Determine the (x, y) coordinate at the center of the cell enclosing the given text.  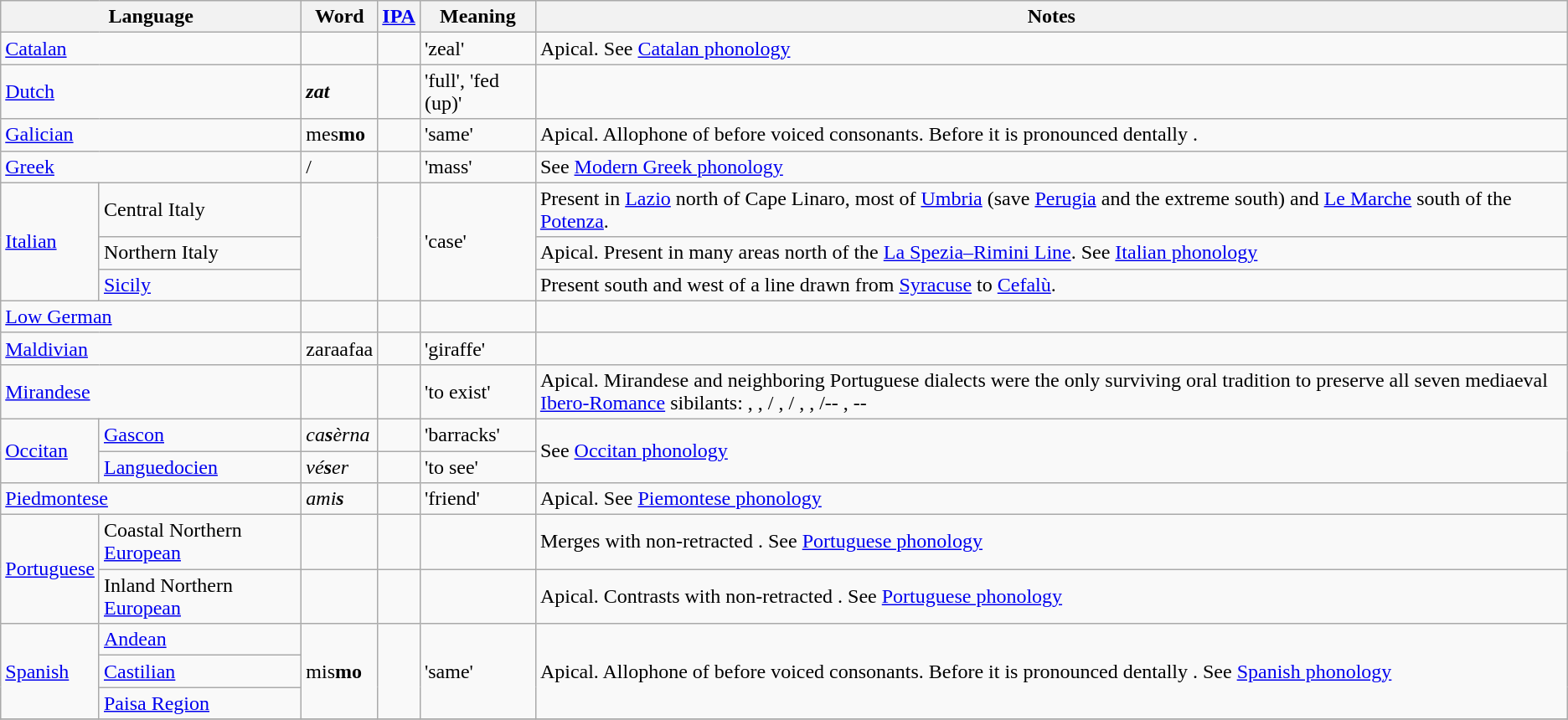
Coastal Northern European (199, 543)
mismo (340, 671)
'friend' (477, 499)
Sicily (199, 285)
Low German (151, 316)
Portuguese (50, 569)
Occitan (50, 450)
Catalan (151, 49)
Notes (1051, 17)
'to see' (477, 466)
Piedmontese (151, 499)
Italian (50, 241)
Language (151, 17)
Present south and west of a line drawn from Syracuse to Cefalù. (1051, 285)
'giraffe' (477, 348)
Spanish (50, 671)
véser (340, 466)
Inland Northern European (199, 596)
Apical. See Catalan phonology (1051, 49)
mesmo (340, 135)
'barracks' (477, 435)
Paisa Region (199, 703)
Apical. Present in many areas north of the La Spezia–Rimini Line. See Italian phonology (1051, 253)
Meaning (477, 17)
casèrna (340, 435)
/ (340, 167)
'case' (477, 241)
Apical. See Piemontese phonology (1051, 499)
Gascon (199, 435)
Castilian (199, 671)
'zeal' (477, 49)
Galician (151, 135)
Languedocien (199, 466)
Northern Italy (199, 253)
Maldivian (151, 348)
Andean (199, 640)
IPA (399, 17)
'full', 'fed (up)' (477, 92)
Central Italy (199, 209)
Apical. Contrasts with non-retracted . See Portuguese phonology (1051, 596)
See Occitan phonology (1051, 450)
See Modern Greek phonology (1051, 167)
'to exist' (477, 392)
Dutch (151, 92)
Word (340, 17)
Present in Lazio north of Cape Linaro, most of Umbria (save Perugia and the extreme south) and Le Marche south of the Potenza. (1051, 209)
Merges with non-retracted . See Portuguese phonology (1051, 543)
Greek (151, 167)
zaraafaa (340, 348)
'mass' (477, 167)
zat (340, 92)
Mirandese (151, 392)
amis (340, 499)
Apical. Allophone of before voiced consonants. Before it is pronounced dentally . (1051, 135)
Apical. Allophone of before voiced consonants. Before it is pronounced dentally . See Spanish phonology (1051, 671)
